Extract the [x, y] coordinate from the center of the cell holding the provided text.  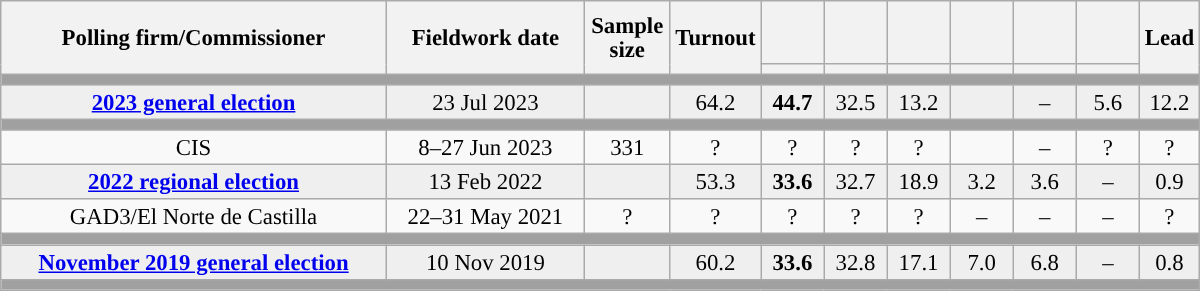
53.3 [716, 182]
331 [627, 148]
17.1 [918, 262]
CIS [194, 148]
8–27 Jun 2023 [485, 148]
3.2 [982, 182]
Sample size [627, 38]
64.2 [716, 102]
2022 regional election [194, 182]
22–31 May 2021 [485, 218]
Lead [1169, 38]
23 Jul 2023 [485, 102]
Turnout [716, 38]
2023 general election [194, 102]
32.7 [856, 182]
13.2 [918, 102]
7.0 [982, 262]
0.8 [1169, 262]
44.7 [792, 102]
Fieldwork date [485, 38]
10 Nov 2019 [485, 262]
0.9 [1169, 182]
GAD3/El Norte de Castilla [194, 218]
32.8 [856, 262]
Polling firm/Commissioner [194, 38]
3.6 [1044, 182]
6.8 [1044, 262]
32.5 [856, 102]
12.2 [1169, 102]
13 Feb 2022 [485, 182]
60.2 [716, 262]
18.9 [918, 182]
5.6 [1108, 102]
November 2019 general election [194, 262]
